Scan for the cell matching the given text and deliver its [X, Y] coordinate at center. 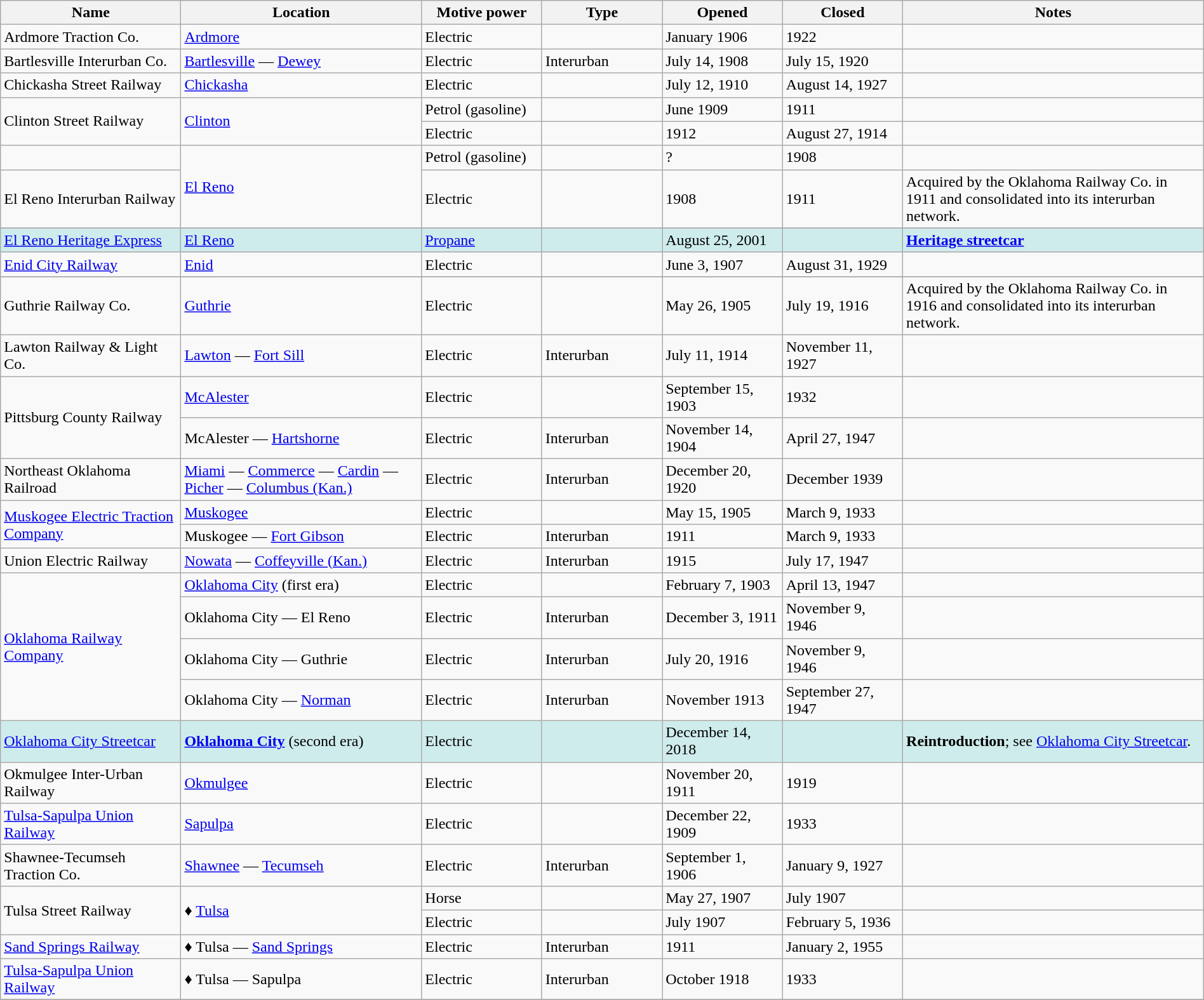
July 12, 1910 [723, 85]
Miami ― Commerce ― Cardin ― Picher ― Columbus (Kan.) [301, 480]
June 3, 1907 [723, 264]
November 20, 1911 [723, 782]
McAlester ― Hartshorne [301, 438]
January 9, 1927 [842, 865]
Opened [723, 13]
♦ Tulsa ― Sapulpa [301, 979]
April 13, 1947 [842, 585]
Oklahoma City (second era) [301, 742]
1919 [842, 782]
December 14, 2018 [723, 742]
May 26, 1905 [723, 305]
Oklahoma City ― Guthrie [301, 659]
1932 [842, 396]
July 19, 1916 [842, 305]
Acquired by the Oklahoma Railway Co. in 1916 and consolidated into its interurban network. [1053, 305]
Clinton Street Railway [91, 121]
Sand Springs Railway [91, 947]
♦ Tulsa ― Sand Springs [301, 947]
Name [91, 13]
July 14, 1908 [723, 61]
El Reno Interurban Railway [91, 199]
Reintroduction; see Oklahoma City Streetcar. [1053, 742]
September 1, 1906 [723, 865]
October 1918 [723, 979]
Shawnee-Tecumseh Traction Co. [91, 865]
McAlester [301, 396]
1912 [723, 133]
July 15, 1920 [842, 61]
August 27, 1914 [842, 133]
Motive power [481, 13]
Tulsa Street Railway [91, 910]
Oklahoma City (first era) [301, 585]
Ardmore Traction Co. [91, 37]
Chickasha Street Railway [91, 85]
Northeast Oklahoma Railroad [91, 480]
1915 [723, 561]
Acquired by the Oklahoma Railway Co. in 1911 and consolidated into its interurban network. [1053, 199]
February 7, 1903 [723, 585]
July 17, 1947 [842, 561]
Muskogee Electric Traction Company [91, 524]
December 1939 [842, 480]
Oklahoma City Streetcar [91, 742]
Muskogee ― Fort Gibson [301, 537]
Nowata ― Coffeyville (Kan.) [301, 561]
Lawton ― Fort Sill [301, 356]
November 14, 1904 [723, 438]
Propane [481, 240]
Oklahoma City ― El Reno [301, 617]
November 11, 1927 [842, 356]
Shawnee ― Tecumseh [301, 865]
El Reno Heritage Express [91, 240]
Lawton Railway & Light Co. [91, 356]
Pittsburg County Railway [91, 417]
Oklahoma City ― Norman [301, 700]
August 31, 1929 [842, 264]
Clinton [301, 121]
Bartlesville ― Dewey [301, 61]
May 27, 1907 [723, 898]
September 27, 1947 [842, 700]
Muskogee [301, 512]
August 14, 1927 [842, 85]
? [723, 157]
♦ Tulsa [301, 910]
August 25, 2001 [723, 240]
December 3, 1911 [723, 617]
Bartlesville Interurban Co. [91, 61]
Closed [842, 13]
December 20, 1920 [723, 480]
Guthrie Railway Co. [91, 305]
Heritage streetcar [1053, 240]
Chickasha [301, 85]
Okmulgee [301, 782]
Horse [481, 898]
July 20, 1916 [723, 659]
Type [602, 13]
January 1906 [723, 37]
November 1913 [723, 700]
Okmulgee Inter-Urban Railway [91, 782]
Oklahoma Railway Company [91, 646]
Notes [1053, 13]
Union Electric Railway [91, 561]
Enid City Railway [91, 264]
Ardmore [301, 37]
September 15, 1903 [723, 396]
February 5, 1936 [842, 922]
Guthrie [301, 305]
April 27, 1947 [842, 438]
1922 [842, 37]
July 11, 1914 [723, 356]
Location [301, 13]
January 2, 1955 [842, 947]
December 22, 1909 [723, 824]
Enid [301, 264]
Sapulpa [301, 824]
June 1909 [723, 109]
May 15, 1905 [723, 512]
